Locate the cell with the specified text and output its [x, y] center coordinate. 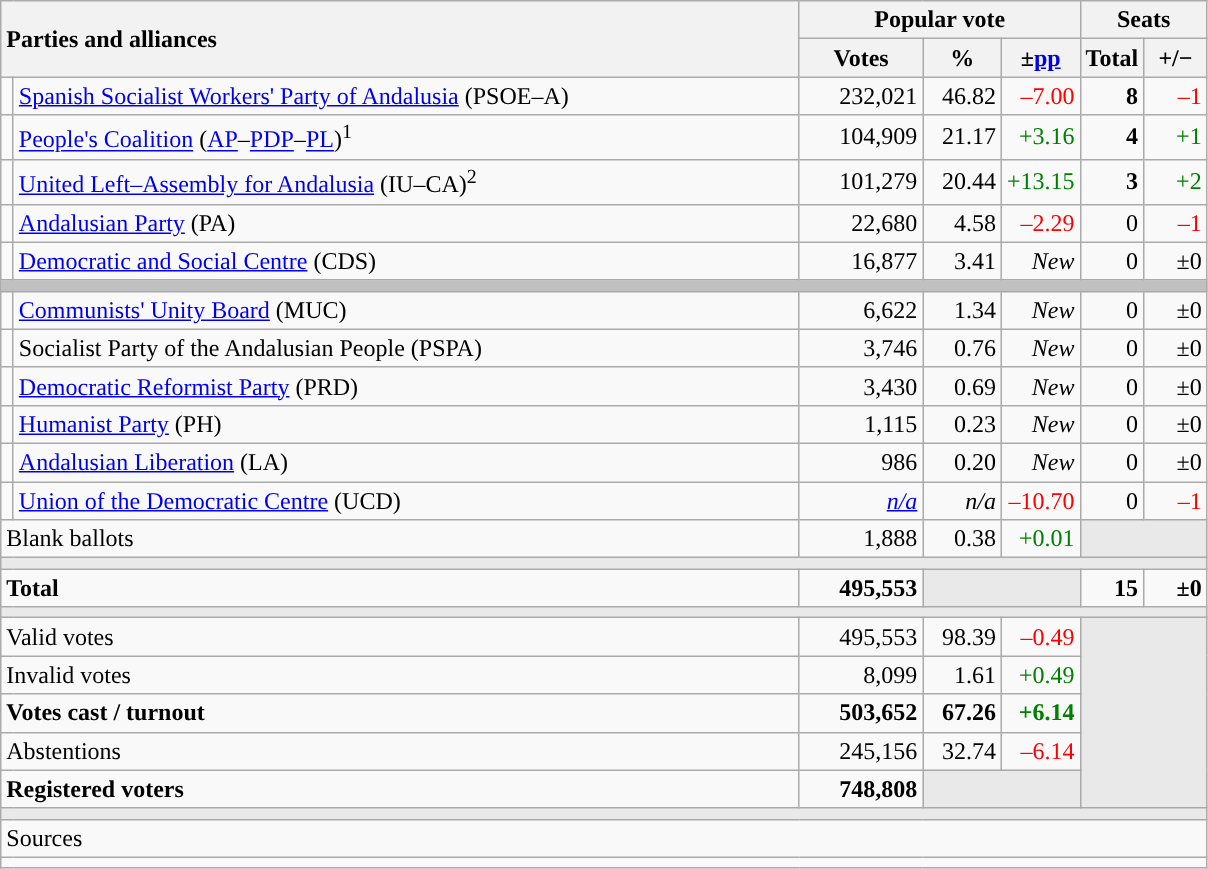
1,888 [861, 539]
Socialist Party of the Andalusian People (PSPA) [406, 348]
503,652 [861, 713]
8 [1112, 96]
Popular vote [940, 20]
–7.00 [1040, 96]
98.39 [962, 637]
+6.14 [1040, 713]
32.74 [962, 751]
Union of the Democratic Centre (UCD) [406, 501]
+0.01 [1040, 539]
+1 [1176, 138]
Votes cast / turnout [400, 713]
4.58 [962, 223]
1,115 [861, 424]
Abstentions [400, 751]
1.61 [962, 675]
+/− [1176, 58]
8,099 [861, 675]
16,877 [861, 261]
46.82 [962, 96]
+3.16 [1040, 138]
Seats [1144, 20]
–2.29 [1040, 223]
Sources [604, 838]
0.20 [962, 462]
104,909 [861, 138]
% [962, 58]
3,430 [861, 386]
Spanish Socialist Workers' Party of Andalusia (PSOE–A) [406, 96]
+2 [1176, 182]
Blank ballots [400, 539]
0.76 [962, 348]
Andalusian Party (PA) [406, 223]
3.41 [962, 261]
United Left–Assembly for Andalusia (IU–CA)2 [406, 182]
232,021 [861, 96]
748,808 [861, 789]
Humanist Party (PH) [406, 424]
20.44 [962, 182]
6,622 [861, 310]
1.34 [962, 310]
Democratic and Social Centre (CDS) [406, 261]
67.26 [962, 713]
Registered voters [400, 789]
+13.15 [1040, 182]
986 [861, 462]
21.17 [962, 138]
–10.70 [1040, 501]
0.69 [962, 386]
Democratic Reformist Party (PRD) [406, 386]
22,680 [861, 223]
Valid votes [400, 637]
4 [1112, 138]
–6.14 [1040, 751]
3 [1112, 182]
Votes [861, 58]
People's Coalition (AP–PDP–PL)1 [406, 138]
Andalusian Liberation (LA) [406, 462]
0.38 [962, 539]
–0.49 [1040, 637]
Communists' Unity Board (MUC) [406, 310]
±pp [1040, 58]
3,746 [861, 348]
Parties and alliances [400, 39]
0.23 [962, 424]
101,279 [861, 182]
245,156 [861, 751]
Invalid votes [400, 675]
+0.49 [1040, 675]
15 [1112, 588]
